For the text-containing cell, return its midpoint in [x, y] coordinate format. 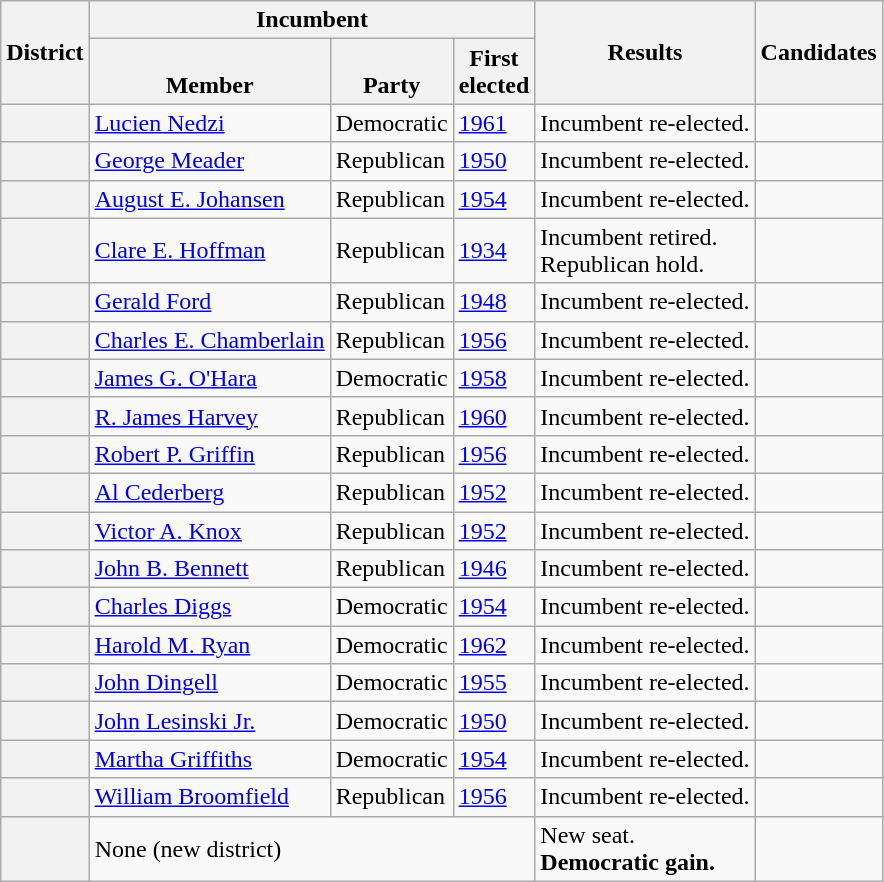
Robert P. Griffin [210, 454]
Firstelected [494, 72]
1934 [494, 250]
1955 [494, 683]
August E. Johansen [210, 199]
Charles Diggs [210, 607]
Results [645, 52]
None (new district) [312, 848]
New seat.Democratic gain. [645, 848]
John B. Bennett [210, 569]
1962 [494, 645]
Charles E. Chamberlain [210, 340]
1948 [494, 302]
Incumbent [312, 20]
1960 [494, 416]
Harold M. Ryan [210, 645]
Al Cederberg [210, 492]
Martha Griffiths [210, 759]
William Broomfield [210, 797]
R. James Harvey [210, 416]
District [45, 52]
Lucien Nedzi [210, 123]
George Meader [210, 161]
Member [210, 72]
Clare E. Hoffman [210, 250]
1961 [494, 123]
Gerald Ford [210, 302]
1958 [494, 378]
James G. O'Hara [210, 378]
John Dingell [210, 683]
Party [392, 72]
Victor A. Knox [210, 531]
Candidates [818, 52]
1946 [494, 569]
John Lesinski Jr. [210, 721]
Incumbent retired.Republican hold. [645, 250]
